Pinpoint the cell where the given text exists, returning its (X, Y) midpoint coordinate. 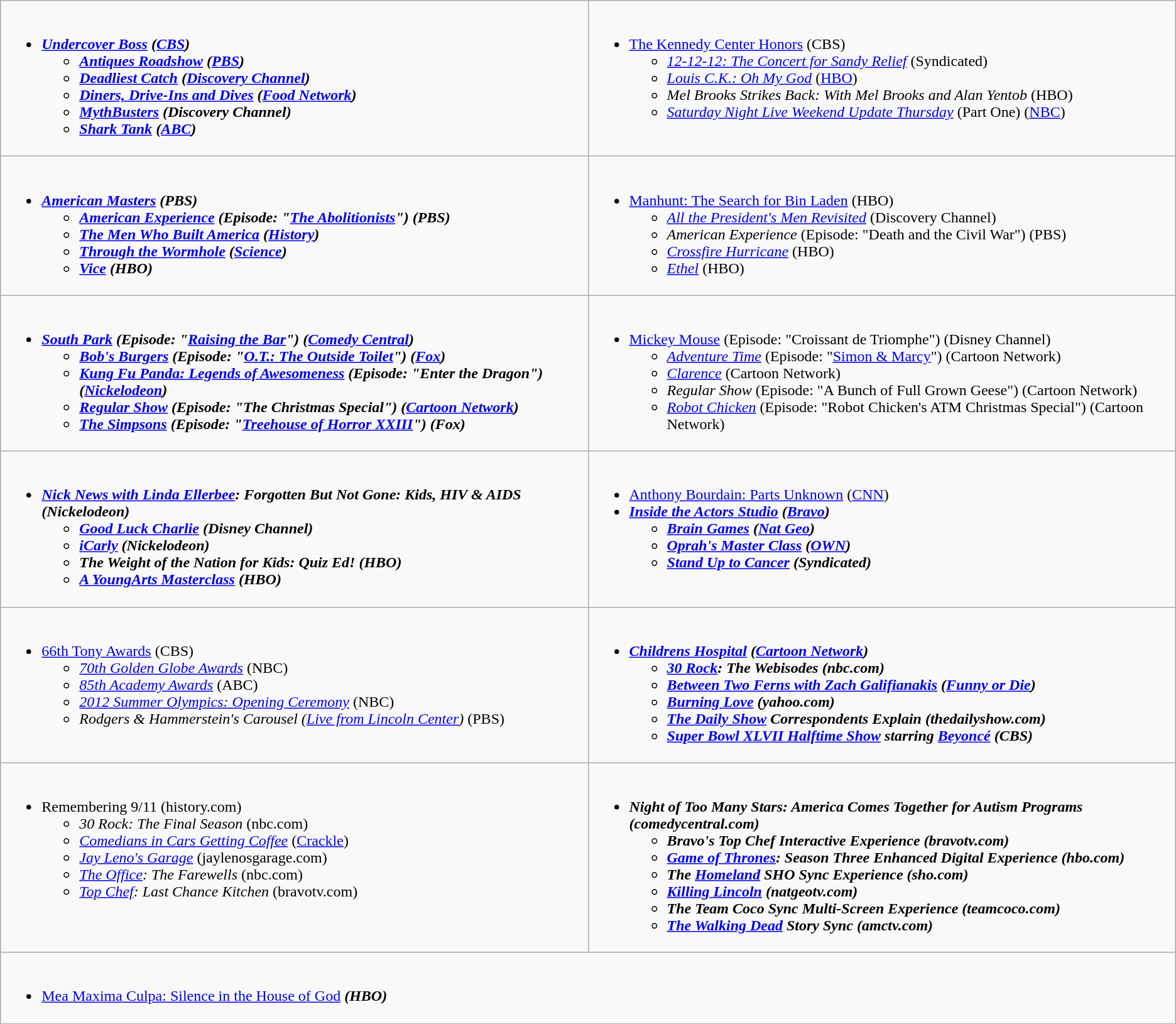
Mea Maxima Culpa: Silence in the House of God (HBO) (588, 988)
Anthony Bourdain: Parts Unknown (CNN)Inside the Actors Studio (Bravo)Brain Games (Nat Geo)Oprah's Master Class (OWN)Stand Up to Cancer (Syndicated) (882, 529)
